Search for the cell housing the specified text and yield its [x, y] center coordinate. 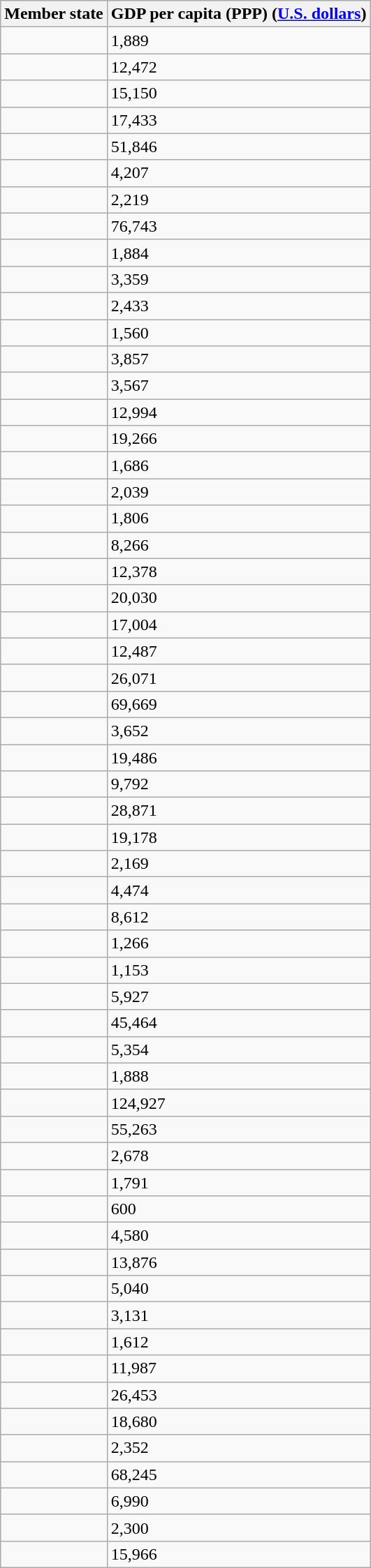
12,994 [239, 412]
17,433 [239, 120]
2,169 [239, 864]
12,472 [239, 67]
17,004 [239, 625]
8,612 [239, 917]
3,567 [239, 386]
4,207 [239, 173]
1,884 [239, 253]
1,612 [239, 1342]
6,990 [239, 1501]
5,354 [239, 1050]
3,857 [239, 359]
15,966 [239, 1554]
55,263 [239, 1129]
11,987 [239, 1368]
5,040 [239, 1289]
4,474 [239, 890]
28,871 [239, 811]
19,266 [239, 439]
1,266 [239, 943]
2,352 [239, 1448]
3,652 [239, 731]
2,300 [239, 1528]
2,433 [239, 306]
68,245 [239, 1474]
13,876 [239, 1262]
15,150 [239, 94]
18,680 [239, 1421]
Member state [54, 14]
5,927 [239, 996]
19,178 [239, 837]
1,806 [239, 518]
9,792 [239, 784]
1,888 [239, 1076]
1,686 [239, 465]
1,153 [239, 970]
1,560 [239, 333]
26,453 [239, 1395]
600 [239, 1209]
12,378 [239, 572]
1,791 [239, 1183]
12,487 [239, 651]
1,889 [239, 40]
51,846 [239, 147]
3,359 [239, 279]
20,030 [239, 598]
8,266 [239, 545]
26,071 [239, 678]
124,927 [239, 1103]
4,580 [239, 1236]
2,678 [239, 1156]
2,039 [239, 492]
19,486 [239, 757]
2,219 [239, 200]
GDP per capita (PPP) (U.S. dollars) [239, 14]
3,131 [239, 1315]
76,743 [239, 226]
45,464 [239, 1023]
69,669 [239, 704]
